Detect which cell encompasses the target text, then output its (X, Y) center coordinate. 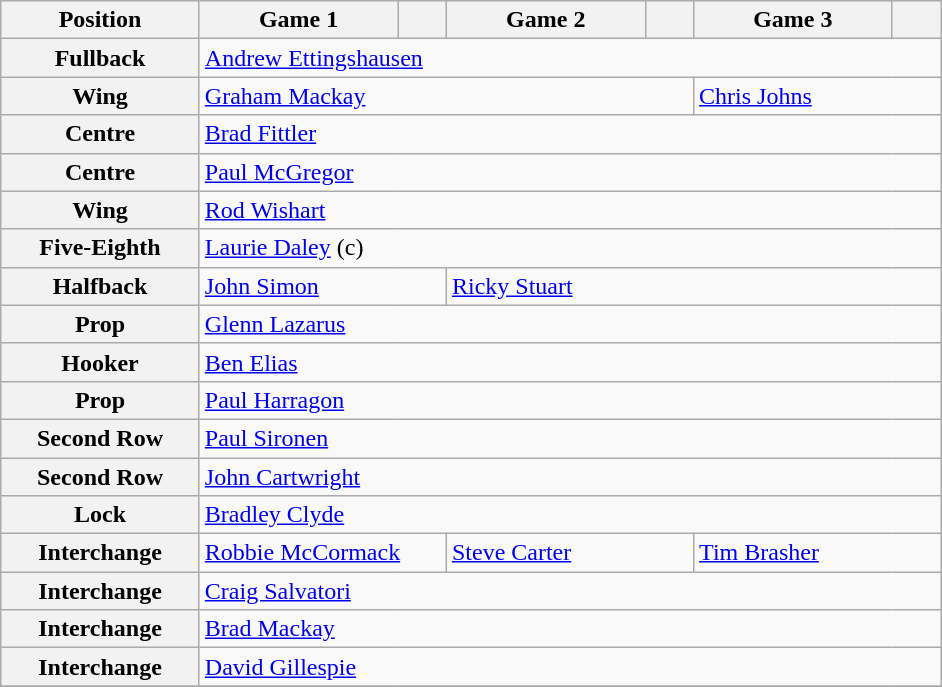
Robbie McCormack (322, 553)
Five-Eighth (100, 248)
Ben Elias (570, 362)
Glenn Lazarus (570, 324)
Steve Carter (570, 553)
Graham Mackay (446, 96)
Game 2 (546, 20)
Fullback (100, 58)
Game 1 (298, 20)
Paul McGregor (570, 172)
Game 3 (794, 20)
Craig Salvatori (570, 591)
Halfback (100, 286)
Lock (100, 515)
John Simon (322, 286)
Paul Harragon (570, 400)
Brad Mackay (570, 629)
Tim Brasher (818, 553)
David Gillespie (570, 667)
Chris Johns (818, 96)
Hooker (100, 362)
Laurie Daley (c) (570, 248)
Position (100, 20)
John Cartwright (570, 477)
Bradley Clyde (570, 515)
Ricky Stuart (693, 286)
Rod Wishart (570, 210)
Paul Sironen (570, 438)
Andrew Ettingshausen (570, 58)
Brad Fittler (570, 134)
